Detect which cell encompasses the target text, then output its [X, Y] center coordinate. 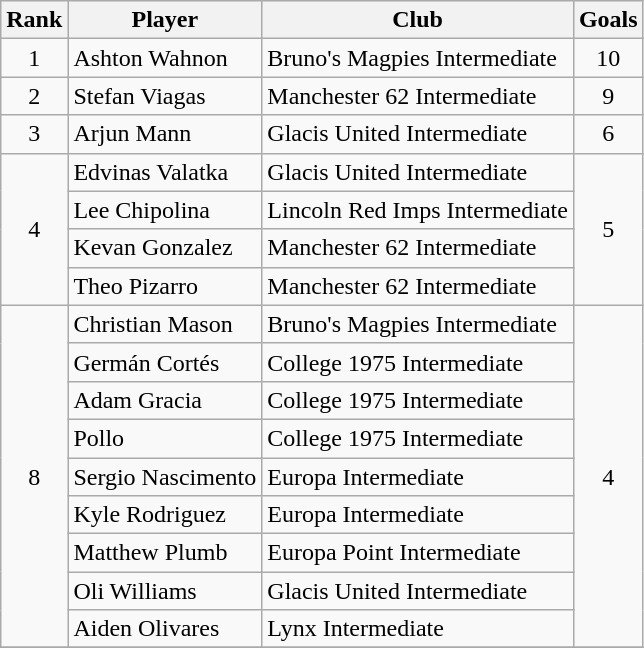
Player [165, 20]
Sergio Nascimento [165, 477]
Kyle Rodriguez [165, 515]
Lee Chipolina [165, 210]
6 [608, 134]
Rank [34, 20]
Arjun Mann [165, 134]
Adam Gracia [165, 400]
Matthew Plumb [165, 553]
5 [608, 229]
Edvinas Valatka [165, 172]
3 [34, 134]
Oli Williams [165, 591]
Lynx Intermediate [418, 629]
Ashton Wahnon [165, 58]
Germán Cortés [165, 362]
Goals [608, 20]
Club [418, 20]
Pollo [165, 438]
Europa Point Intermediate [418, 553]
Lincoln Red Imps Intermediate [418, 210]
2 [34, 96]
Kevan Gonzalez [165, 248]
1 [34, 58]
8 [34, 476]
9 [608, 96]
Aiden Olivares [165, 629]
Stefan Viagas [165, 96]
Christian Mason [165, 324]
Theo Pizarro [165, 286]
10 [608, 58]
